Provide the [X, Y] coordinate of the cell's center where the given text is located.  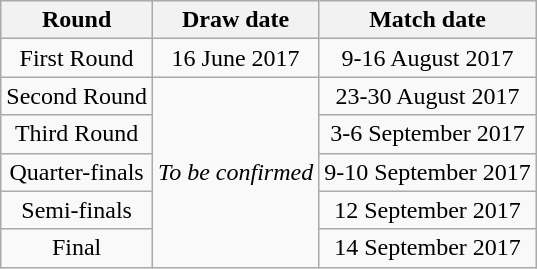
Draw date [235, 20]
9-10 September 2017 [428, 172]
12 September 2017 [428, 210]
16 June 2017 [235, 58]
Match date [428, 20]
23-30 August 2017 [428, 96]
Final [77, 248]
Second Round [77, 96]
First Round [77, 58]
Round [77, 20]
3-6 September 2017 [428, 134]
Third Round [77, 134]
Quarter-finals [77, 172]
14 September 2017 [428, 248]
9-16 August 2017 [428, 58]
To be confirmed [235, 172]
Semi-finals [77, 210]
